Identify which cell holds the provided text, then report its [X, Y] central coordinate. 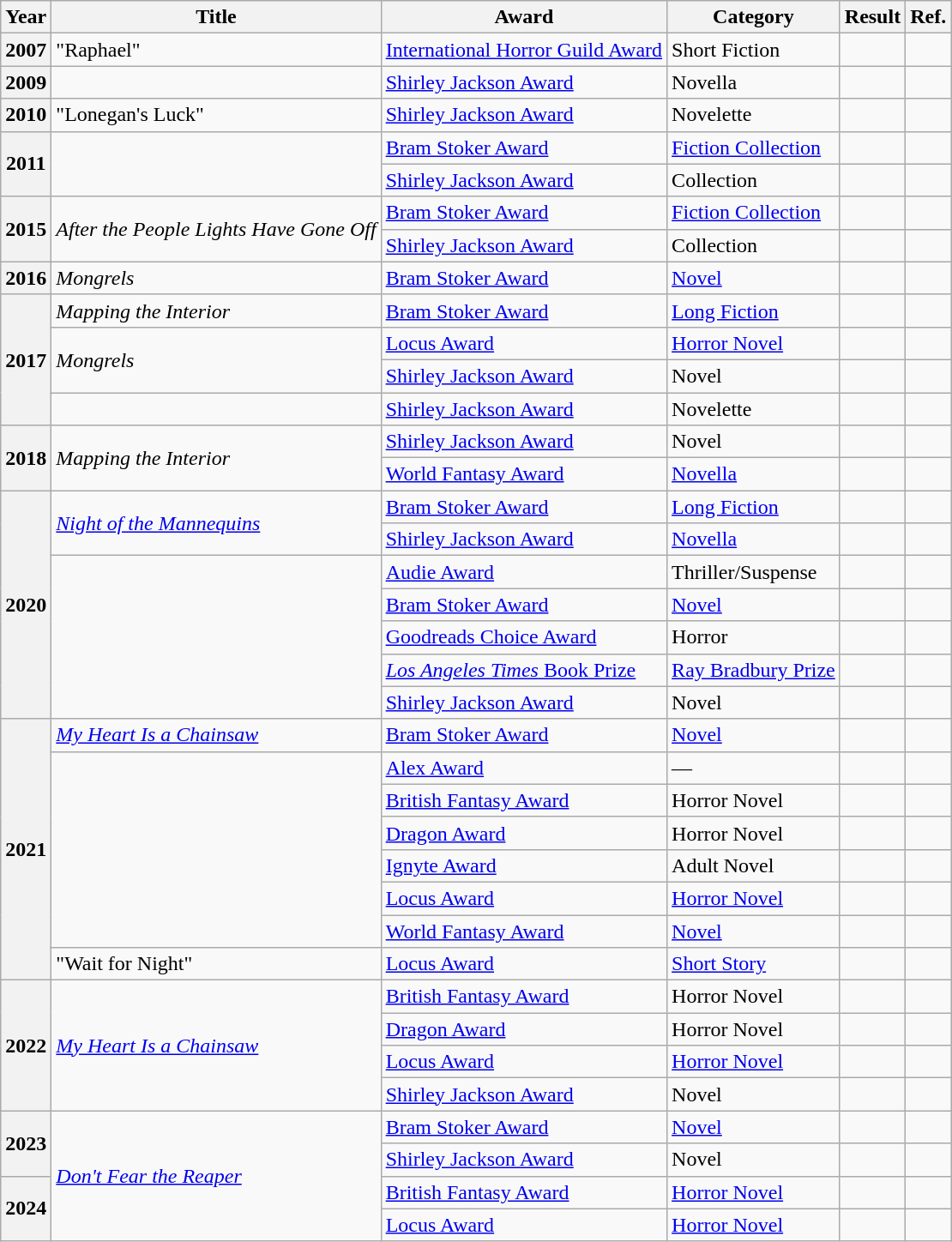
2018 [26, 458]
Category [754, 17]
2022 [26, 1046]
"Wait for Night" [216, 964]
Horror [754, 637]
"Raphael" [216, 50]
Award [523, 17]
2016 [26, 278]
2023 [26, 1143]
Ref. [928, 17]
Short Fiction [754, 50]
Alex Award [523, 768]
Thriller/Suspense [754, 572]
Title [216, 17]
2007 [26, 50]
2017 [26, 359]
Year [26, 17]
Los Angeles Times Book Prize [523, 670]
Audie Award [523, 572]
2015 [26, 229]
"Lonegan's Luck" [216, 115]
2020 [26, 605]
2024 [26, 1209]
2010 [26, 115]
— [754, 768]
2011 [26, 164]
Don't Fear the Reaper [216, 1176]
Ignyte Award [523, 865]
Result [872, 17]
Goodreads Choice Award [523, 637]
After the People Lights Have Gone Off [216, 229]
Adult Novel [754, 865]
International Horror Guild Award [523, 50]
Night of the Mannequins [216, 523]
Short Story [754, 964]
2021 [26, 849]
2009 [26, 82]
Ray Bradbury Prize [754, 670]
